Return the (x, y) coordinate for the center point of the cell that contains the specified text.  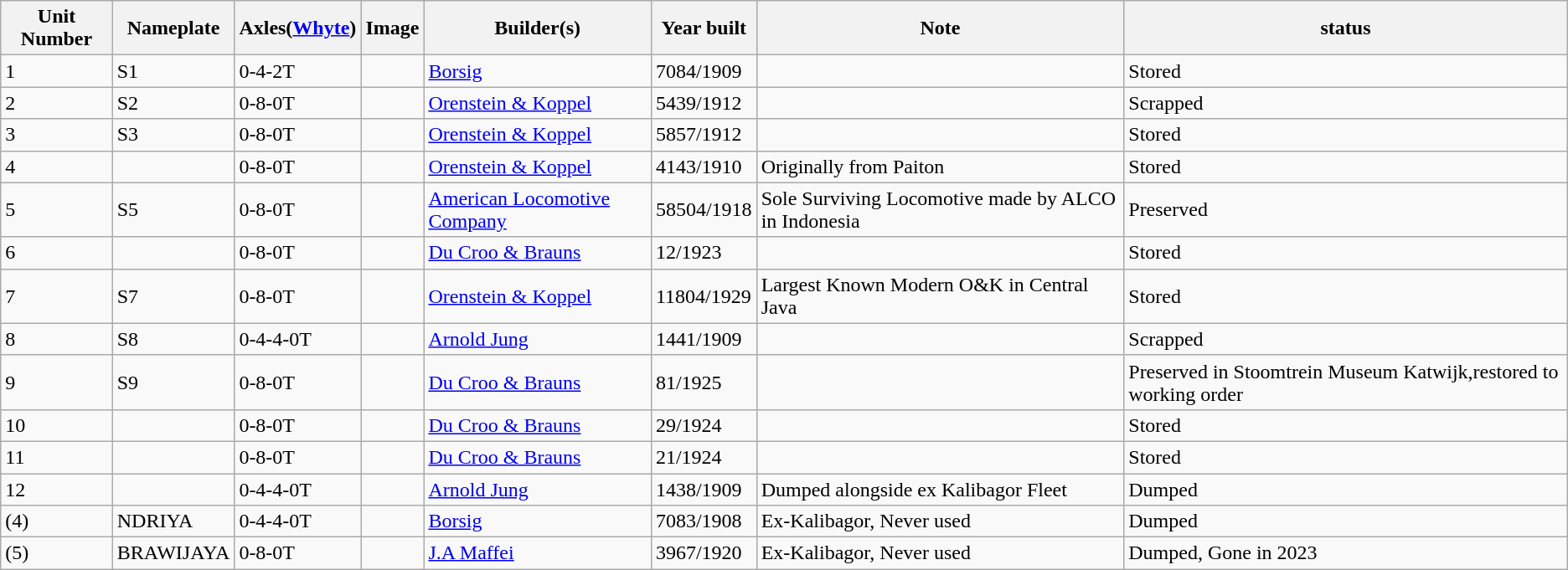
12 (57, 490)
Originally from Paiton (940, 167)
5857/1912 (704, 135)
S8 (173, 339)
11804/1929 (704, 296)
1441/1909 (704, 339)
3 (57, 135)
Dumped alongside ex Kalibagor Fleet (940, 490)
8 (57, 339)
2 (57, 103)
Preserved (1346, 209)
6 (57, 253)
Sole Surviving Locomotive made by ALCO in Indonesia (940, 209)
S7 (173, 296)
(4) (57, 521)
Image (392, 28)
(5) (57, 553)
S3 (173, 135)
S2 (173, 103)
J.A Maffei (538, 553)
0-4-2T (298, 71)
S1 (173, 71)
7 (57, 296)
5 (57, 209)
Unit Number (57, 28)
NDRIYA (173, 521)
58504/1918 (704, 209)
Largest Known Modern O&K in Central Java (940, 296)
11 (57, 457)
1438/1909 (704, 490)
7084/1909 (704, 71)
Axles(Whyte) (298, 28)
3967/1920 (704, 553)
12/1923 (704, 253)
4 (57, 167)
5439/1912 (704, 103)
10 (57, 425)
81/1925 (704, 382)
9 (57, 382)
4143/1910 (704, 167)
status (1346, 28)
S5 (173, 209)
Note (940, 28)
Builder(s) (538, 28)
7083/1908 (704, 521)
American Locomotive Company (538, 209)
BRAWIJAYA (173, 553)
Year built (704, 28)
S9 (173, 382)
1 (57, 71)
29/1924 (704, 425)
Nameplate (173, 28)
Dumped, Gone in 2023 (1346, 553)
21/1924 (704, 457)
Preserved in Stoomtrein Museum Katwijk,restored to working order (1346, 382)
